Determine the [X, Y] coordinate at the center of the cell enclosing the given text.  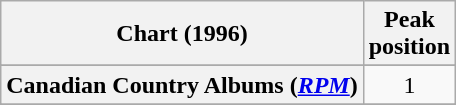
1 [409, 85]
Chart (1996) [182, 34]
Canadian Country Albums (RPM) [182, 85]
Peakposition [409, 34]
